Search for the cell housing the specified text and yield its (x, y) center coordinate. 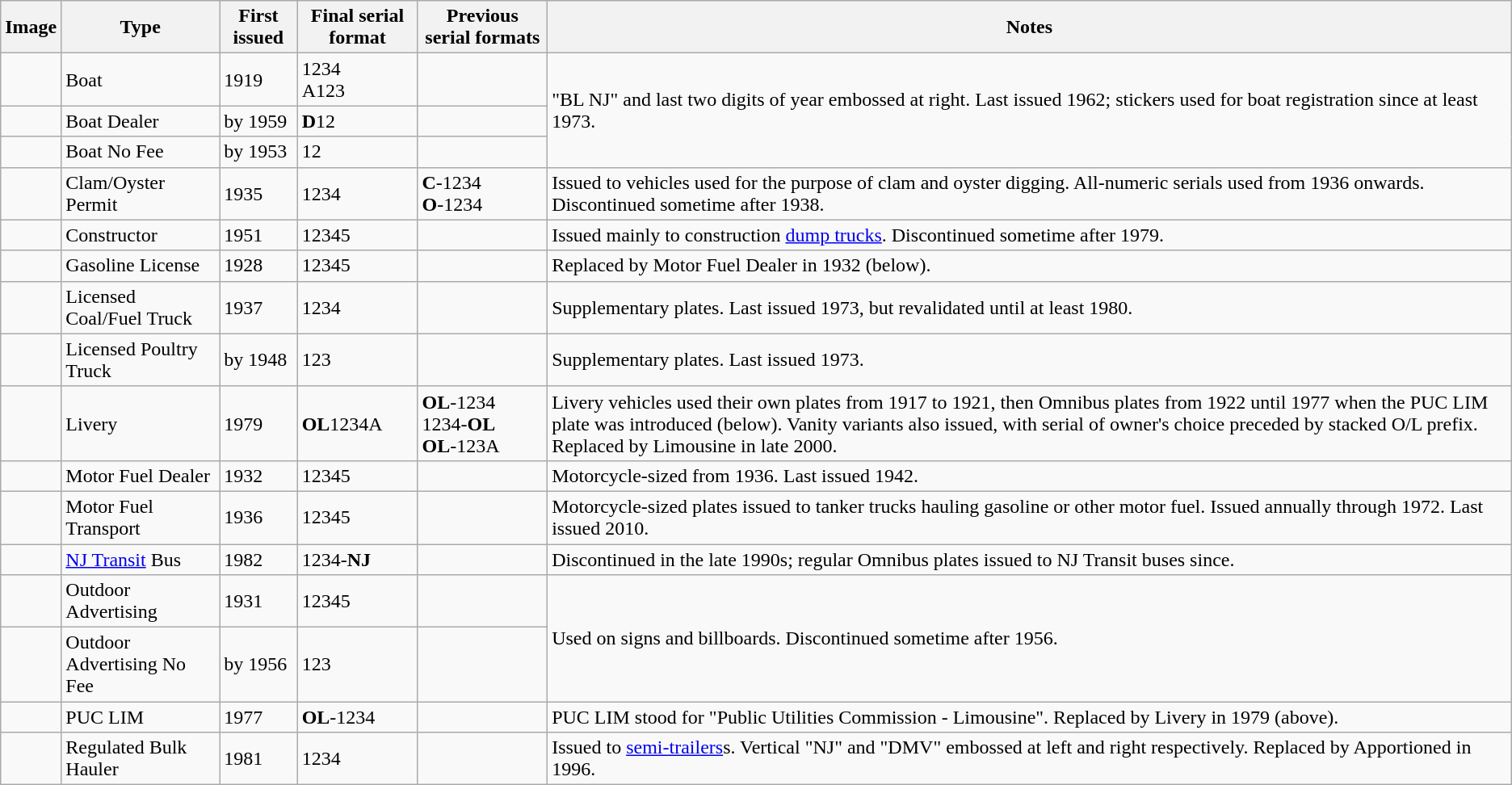
OL-1234 (357, 717)
1979 (258, 423)
by 1953 (258, 152)
Motorcycle-sized from 1936. Last issued 1942. (1030, 476)
Supplementary plates. Last issued 1973, but revalidated until at least 1980. (1030, 307)
1919 (258, 79)
PUC LIM stood for "Public Utilities Commission - Limousine". Replaced by Livery in 1979 (above). (1030, 717)
"BL NJ" and last two digits of year embossed at right. Last issued 1962; stickers used for boat registration since at least 1973. (1030, 110)
1928 (258, 266)
1931 (258, 601)
Replaced by Motor Fuel Dealer in 1932 (below). (1030, 266)
1932 (258, 476)
by 1959 (258, 121)
Boat No Fee (141, 152)
1951 (258, 235)
Boat (141, 79)
OL1234A (357, 423)
Motor Fuel Transport (141, 517)
OL-12341234-OLOL-123A (483, 423)
Notes (1030, 27)
1981 (258, 759)
Constructor (141, 235)
Boat Dealer (141, 121)
Issued to semi-trailerss. Vertical "NJ" and "DMV" embossed at left and right respectively. Replaced by Apportioned in 1996. (1030, 759)
Licensed Poultry Truck (141, 360)
Final serial format (357, 27)
Type (141, 27)
PUC LIM (141, 717)
Outdoor Advertising (141, 601)
1936 (258, 517)
1935 (258, 194)
Discontinued in the late 1990s; regular Omnibus plates issued to NJ Transit buses since. (1030, 560)
Regulated Bulk Hauler (141, 759)
by 1956 (258, 665)
Motor Fuel Dealer (141, 476)
Licensed Coal/Fuel Truck (141, 307)
Supplementary plates. Last issued 1973. (1030, 360)
Used on signs and billboards. Discontinued sometime after 1956. (1030, 638)
Issued to vehicles used for the purpose of clam and oyster digging. All-numeric serials used from 1936 onwards. Discontinued sometime after 1938. (1030, 194)
1937 (258, 307)
Clam/Oyster Permit (141, 194)
NJ Transit Bus (141, 560)
12 (357, 152)
Issued mainly to construction dump trucks. Discontinued sometime after 1979. (1030, 235)
Livery (141, 423)
D12 (357, 121)
Gasoline License (141, 266)
First issued (258, 27)
Previous serial formats (483, 27)
C-1234O-1234 (483, 194)
Motorcycle-sized plates issued to tanker trucks hauling gasoline or other motor fuel. Issued annually through 1972. Last issued 2010. (1030, 517)
1234A123 (357, 79)
1977 (258, 717)
by 1948 (258, 360)
Outdoor Advertising No Fee (141, 665)
1234-NJ (357, 560)
Image (31, 27)
1982 (258, 560)
